Scan for the cell matching the given text and deliver its (x, y) coordinate at center. 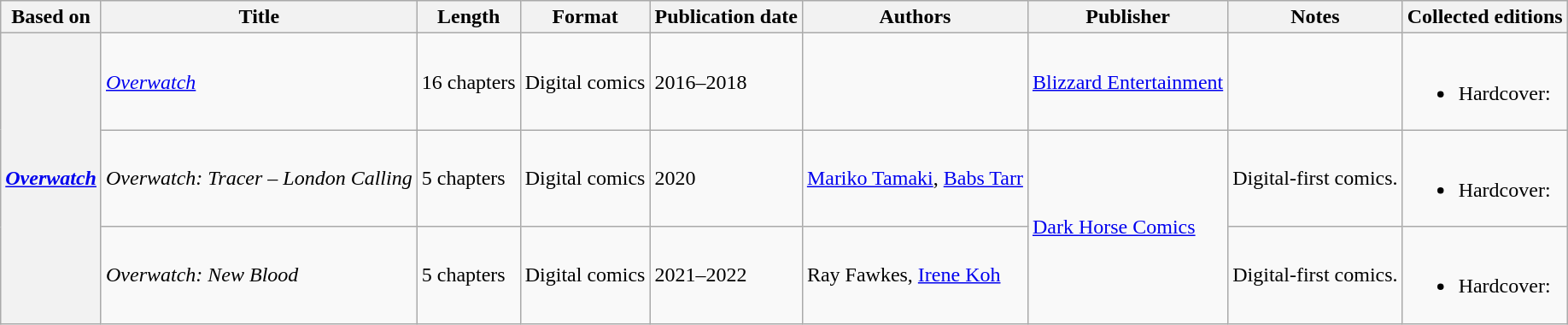
Mariko Tamaki, Babs Tarr (915, 178)
Ray Fawkes, Irene Koh (915, 275)
Title (259, 17)
Collected editions (1484, 17)
2021–2022 (726, 275)
Publisher (1127, 17)
Based on (51, 17)
Blizzard Entertainment (1127, 82)
Notes (1315, 17)
2016–2018 (726, 82)
Length (468, 17)
Dark Horse Comics (1127, 227)
2020 (726, 178)
Authors (915, 17)
Publication date (726, 17)
Format (585, 17)
Overwatch: Tracer – London Calling (259, 178)
16 chapters (468, 82)
Overwatch: New Blood (259, 275)
